Pinpoint the cell where the given text exists, returning its (X, Y) midpoint coordinate. 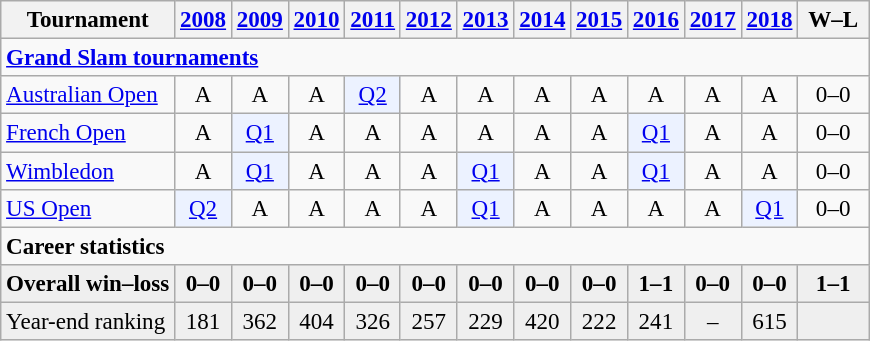
2017 (712, 20)
615 (770, 322)
326 (373, 322)
Overall win–loss (88, 284)
2009 (260, 20)
241 (656, 322)
2008 (204, 20)
2018 (770, 20)
– (712, 322)
222 (600, 322)
French Open (88, 133)
229 (486, 322)
Tournament (88, 20)
Grand Slam tournaments (435, 58)
Australian Open (88, 95)
2014 (542, 20)
W–L (834, 20)
2012 (428, 20)
Wimbledon (88, 171)
404 (316, 322)
420 (542, 322)
2016 (656, 20)
US Open (88, 209)
257 (428, 322)
2010 (316, 20)
2011 (373, 20)
2013 (486, 20)
Year-end ranking (88, 322)
Career statistics (435, 246)
2015 (600, 20)
181 (204, 322)
362 (260, 322)
